Capture the cell that displays the provided text and extract its (X, Y) central coordinate. 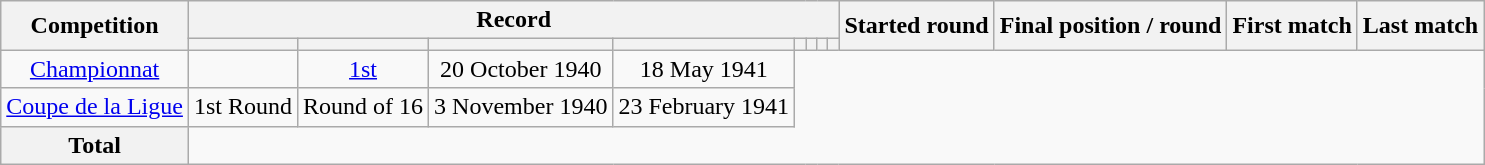
Last match (1420, 26)
1st (364, 69)
18 May 1941 (704, 69)
23 February 1941 (704, 107)
Competition (95, 26)
Total (95, 145)
20 October 1940 (521, 69)
Round of 16 (364, 107)
First match (1292, 26)
Coupe de la Ligue (95, 107)
Started round (916, 26)
1st Round (242, 107)
Final position / round (1110, 26)
Record (513, 20)
Championnat (95, 69)
3 November 1940 (521, 107)
